From the cell containing the given text, extract its center point as [X, Y] coordinate. 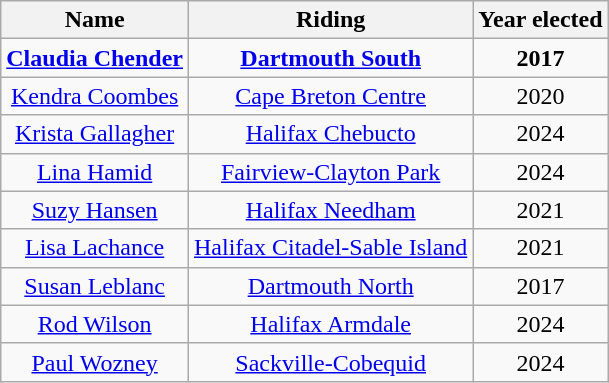
Lisa Lachance [95, 248]
Kendra Coombes [95, 96]
Year elected [540, 20]
Name [95, 20]
Rod Wilson [95, 324]
Halifax Armdale [331, 324]
Dartmouth North [331, 286]
2020 [540, 96]
Sackville-Cobequid [331, 362]
Claudia Chender [95, 58]
Krista Gallagher [95, 134]
Lina Hamid [95, 172]
Fairview-Clayton Park [331, 172]
Halifax Citadel-Sable Island [331, 248]
Paul Wozney [95, 362]
Halifax Needham [331, 210]
Suzy Hansen [95, 210]
Cape Breton Centre [331, 96]
Susan Leblanc [95, 286]
Halifax Chebucto [331, 134]
Riding [331, 20]
Dartmouth South [331, 58]
